Detect which cell encompasses the target text, then output its (X, Y) center coordinate. 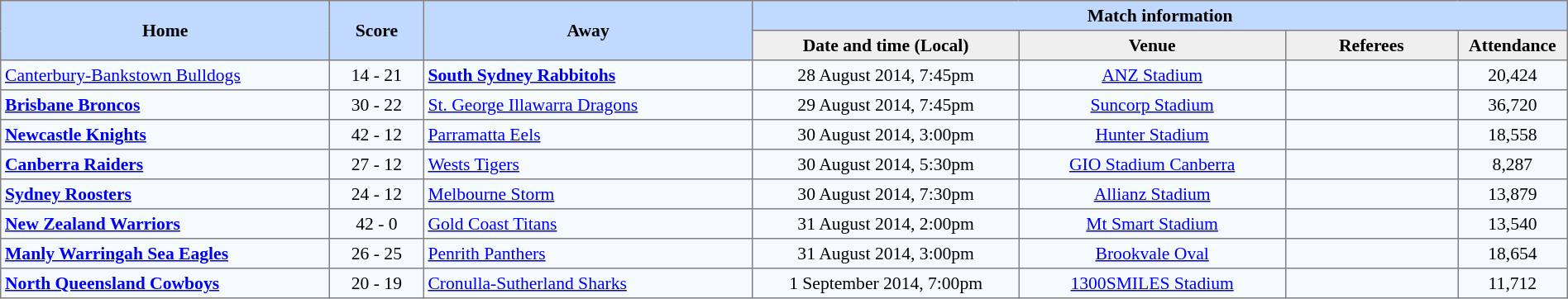
Brisbane Broncos (165, 105)
Venue (1152, 45)
Cronulla-Sutherland Sharks (588, 283)
Date and time (Local) (886, 45)
42 - 12 (377, 135)
GIO Stadium Canberra (1152, 164)
ANZ Stadium (1152, 75)
St. George Illawarra Dragons (588, 105)
28 August 2014, 7:45pm (886, 75)
13,879 (1513, 194)
Melbourne Storm (588, 194)
Home (165, 31)
Sydney Roosters (165, 194)
Match information (1159, 16)
14 - 21 (377, 75)
20,424 (1513, 75)
Mt Smart Stadium (1152, 224)
Hunter Stadium (1152, 135)
Away (588, 31)
8,287 (1513, 164)
18,558 (1513, 135)
29 August 2014, 7:45pm (886, 105)
31 August 2014, 2:00pm (886, 224)
Wests Tigers (588, 164)
Score (377, 31)
Suncorp Stadium (1152, 105)
42 - 0 (377, 224)
13,540 (1513, 224)
18,654 (1513, 254)
11,712 (1513, 283)
31 August 2014, 3:00pm (886, 254)
1300SMILES Stadium (1152, 283)
Gold Coast Titans (588, 224)
Penrith Panthers (588, 254)
North Queensland Cowboys (165, 283)
24 - 12 (377, 194)
South Sydney Rabbitohs (588, 75)
30 August 2014, 5:30pm (886, 164)
36,720 (1513, 105)
Attendance (1513, 45)
Newcastle Knights (165, 135)
Manly Warringah Sea Eagles (165, 254)
30 - 22 (377, 105)
Canterbury-Bankstown Bulldogs (165, 75)
20 - 19 (377, 283)
30 August 2014, 7:30pm (886, 194)
Referees (1371, 45)
1 September 2014, 7:00pm (886, 283)
26 - 25 (377, 254)
Brookvale Oval (1152, 254)
Allianz Stadium (1152, 194)
New Zealand Warriors (165, 224)
30 August 2014, 3:00pm (886, 135)
27 - 12 (377, 164)
Parramatta Eels (588, 135)
Canberra Raiders (165, 164)
